Detect which cell encompasses the target text, then output its [x, y] center coordinate. 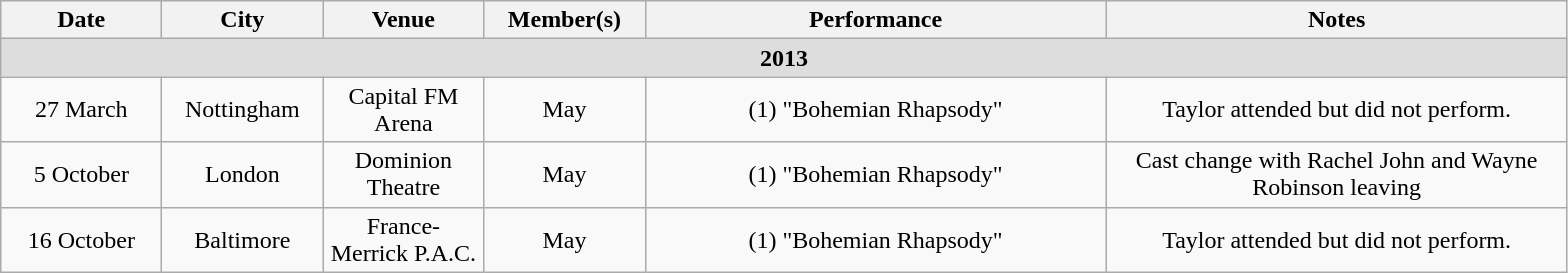
27 March [82, 110]
London [242, 174]
City [242, 20]
5 October [82, 174]
Member(s) [564, 20]
Venue [404, 20]
Dominion Theatre [404, 174]
Nottingham [242, 110]
Date [82, 20]
16 October [82, 240]
Cast change with Rachel John and Wayne Robinson leaving [1336, 174]
2013 [784, 58]
Capital FM Arena [404, 110]
France-Merrick P.A.C. [404, 240]
Performance [876, 20]
Baltimore [242, 240]
Notes [1336, 20]
